From the cell containing the given text, extract its center point as [x, y] coordinate. 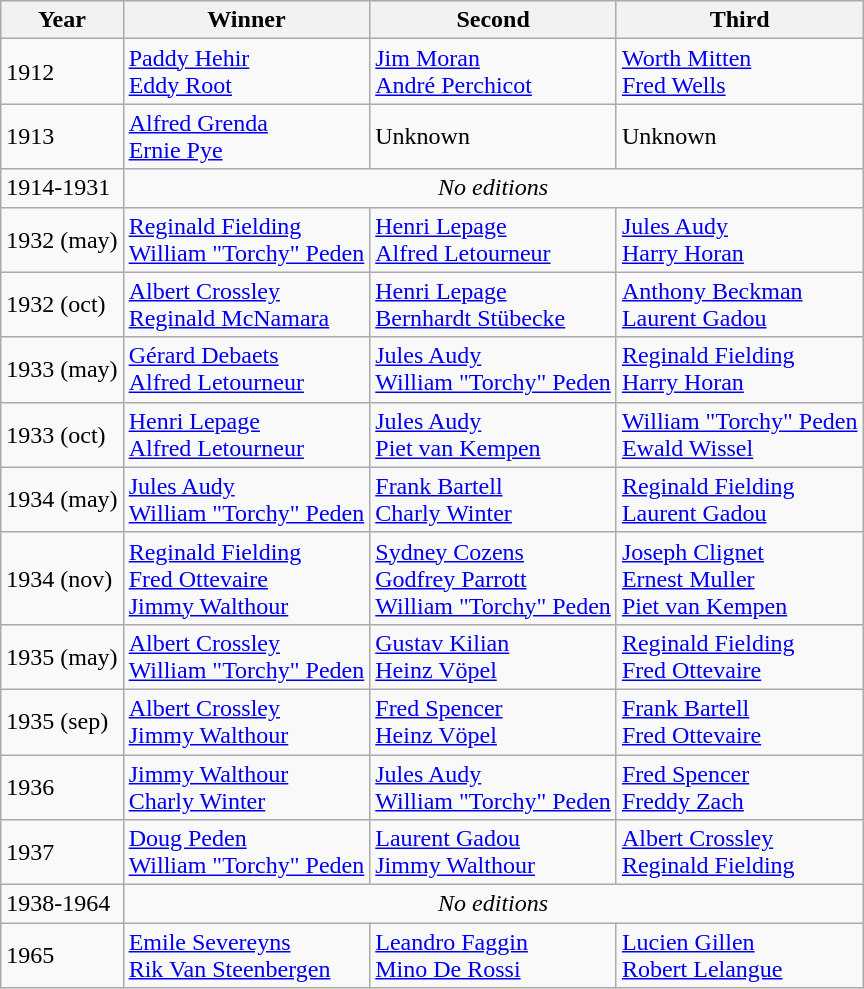
Frank Bartell Charly Winter [494, 500]
Henri Lepage Bernhardt Stübecke [494, 304]
Worth Mitten Fred Wells [740, 72]
1965 [62, 956]
Albert Crossley Reginald Fielding [740, 852]
Laurent Gadou Jimmy Walthour [494, 852]
Doug Peden William "Torchy" Peden [246, 852]
Year [62, 20]
Reginald Fielding Harry Horan [740, 370]
Reginald Fielding William "Torchy" Peden [246, 240]
Jules Audy Piet van Kempen [494, 434]
Gustav Kilian Heinz Vöpel [494, 656]
1936 [62, 786]
Albert Crossley Reginald McNamara [246, 304]
Jules Audy Harry Horan [740, 240]
1935 (may) [62, 656]
William "Torchy" Peden Ewald Wissel [740, 434]
1932 (may) [62, 240]
Albert Crossley Jimmy Walthour [246, 722]
Lucien Gillen Robert Lelangue [740, 956]
Alfred Grenda Ernie Pye [246, 136]
Jim Moran André Perchicot [494, 72]
Second [494, 20]
Joseph Clignet Ernest Muller Piet van Kempen [740, 578]
1914-1931 [62, 188]
1912 [62, 72]
Reginald Fielding Laurent Gadou [740, 500]
1937 [62, 852]
1932 (oct) [62, 304]
1933 (may) [62, 370]
Anthony Beckman Laurent Gadou [740, 304]
Reginald Fielding Fred Ottevaire [740, 656]
Winner [246, 20]
1934 (nov) [62, 578]
Fred Spencer Freddy Zach [740, 786]
Emile Severeyns Rik Van Steenbergen [246, 956]
Gérard Debaets Alfred Letourneur [246, 370]
Third [740, 20]
Jimmy Walthour Charly Winter [246, 786]
1935 (sep) [62, 722]
Reginald Fielding Fred Ottevaire Jimmy Walthour [246, 578]
1913 [62, 136]
Sydney Cozens Godfrey Parrott William "Torchy" Peden [494, 578]
Albert Crossley William "Torchy" Peden [246, 656]
Fred Spencer Heinz Vöpel [494, 722]
Leandro Faggin Mino De Rossi [494, 956]
1934 (may) [62, 500]
1938-1964 [62, 904]
Paddy Hehir Eddy Root [246, 72]
Frank Bartell Fred Ottevaire [740, 722]
1933 (oct) [62, 434]
